Extract the [x, y] coordinate from the center of the cell holding the provided text.  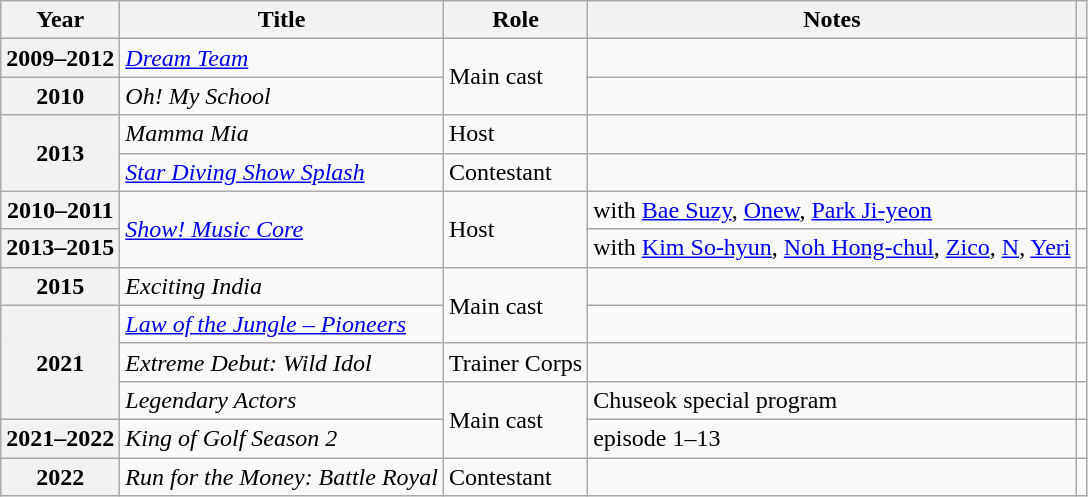
2021 [60, 362]
2021–2022 [60, 438]
with Bae Suzy, Onew, Park Ji-yeon [832, 210]
episode 1–13 [832, 438]
2010–2011 [60, 210]
2009–2012 [60, 58]
Chuseok special program [832, 400]
King of Golf Season 2 [282, 438]
Extreme Debut: Wild Idol [282, 362]
Notes [832, 20]
2022 [60, 477]
Dream Team [282, 58]
Mamma Mia [282, 134]
with Kim So-hyun, Noh Hong-chul, Zico, N, Yeri [832, 248]
Year [60, 20]
Exciting India [282, 286]
Legendary Actors [282, 400]
2013 [60, 153]
Run for the Money: Battle Royal [282, 477]
Trainer Corps [515, 362]
Role [515, 20]
Title [282, 20]
Star Diving Show Splash [282, 172]
Law of the Jungle – Pioneers [282, 324]
Show! Music Core [282, 229]
2013–2015 [60, 248]
2010 [60, 96]
Oh! My School [282, 96]
2015 [60, 286]
